Pinpoint the cell where the given text exists, returning its [x, y] midpoint coordinate. 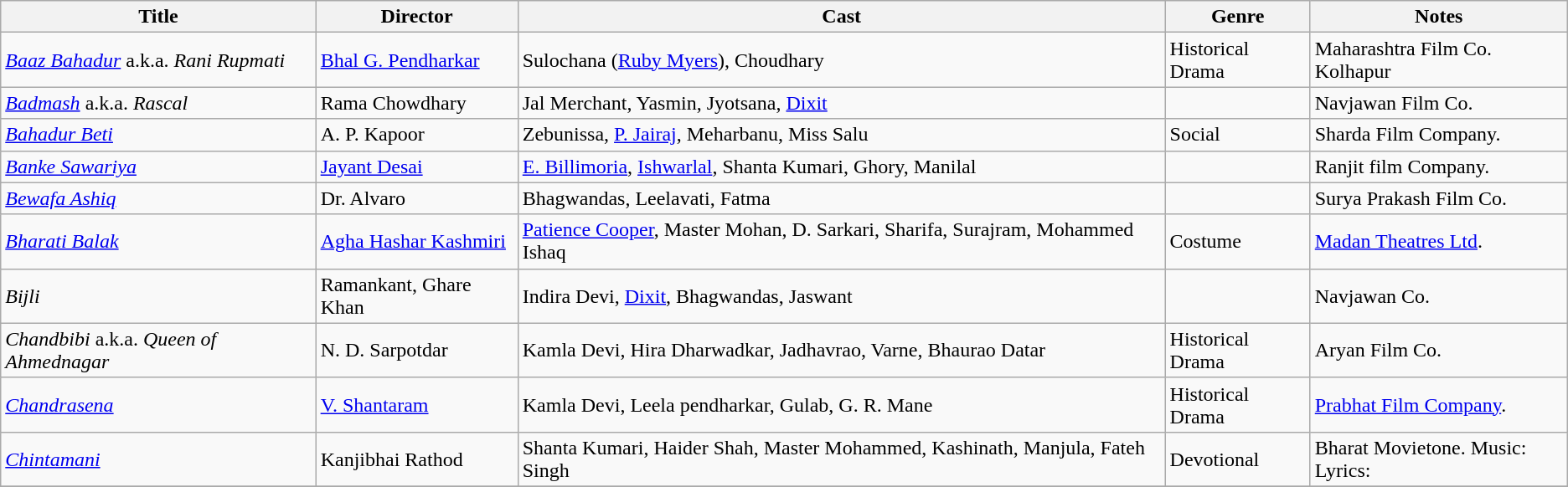
Bhagwandas, Leelavati, Fatma [841, 198]
Genre [1238, 17]
Title [158, 17]
Sulochana (Ruby Myers), Choudhary [841, 60]
Bahadur Beti [158, 135]
Kanjibhai Rathod [417, 459]
Patience Cooper, Master Mohan, D. Sarkari, Sharifa, Surajram, Mohammed Ishaq [841, 241]
Shanta Kumari, Haider Shah, Master Mohammed, Kashinath, Manjula, Fateh Singh [841, 459]
Madan Theatres Ltd. [1439, 241]
Jayant Desai [417, 167]
N. D. Sarpotdar [417, 350]
Bhal G. Pendharkar [417, 60]
Baaz Bahadur a.k.a. Rani Rupmati [158, 60]
E. Billimoria, Ishwarlal, Shanta Kumari, Ghory, Manilal [841, 167]
Bijli [158, 296]
Prabhat Film Company. [1439, 405]
Notes [1439, 17]
V. Shantaram [417, 405]
Devotional [1238, 459]
Ramankant, Ghare Khan [417, 296]
Rama Chowdhary [417, 103]
Navjawan Film Co. [1439, 103]
Director [417, 17]
Sharda Film Company. [1439, 135]
Zebunissa, P. Jairaj, Meharbanu, Miss Salu [841, 135]
Banke Sawariya [158, 167]
Cast [841, 17]
Aryan Film Co. [1439, 350]
Social [1238, 135]
Badmash a.k.a. Rascal [158, 103]
Agha Hashar Kashmiri [417, 241]
Chintamani [158, 459]
Kamla Devi, Hira Dharwadkar, Jadhavrao, Varne, Bhaurao Datar [841, 350]
Chandrasena [158, 405]
Bharati Balak [158, 241]
Bewafa Ashiq [158, 198]
Jal Merchant, Yasmin, Jyotsana, Dixit [841, 103]
Maharashtra Film Co. Kolhapur [1439, 60]
Surya Prakash Film Co. [1439, 198]
Dr. Alvaro [417, 198]
Chandbibi a.k.a. Queen of Ahmednagar [158, 350]
Indira Devi, Dixit, Bhagwandas, Jaswant [841, 296]
Kamla Devi, Leela pendharkar, Gulab, G. R. Mane [841, 405]
Ranjit film Company. [1439, 167]
Bharat Movietone. Music: Lyrics: [1439, 459]
A. P. Kapoor [417, 135]
Costume [1238, 241]
Navjawan Co. [1439, 296]
